Return the [X, Y] coordinate for the center point of the cell that contains the specified text.  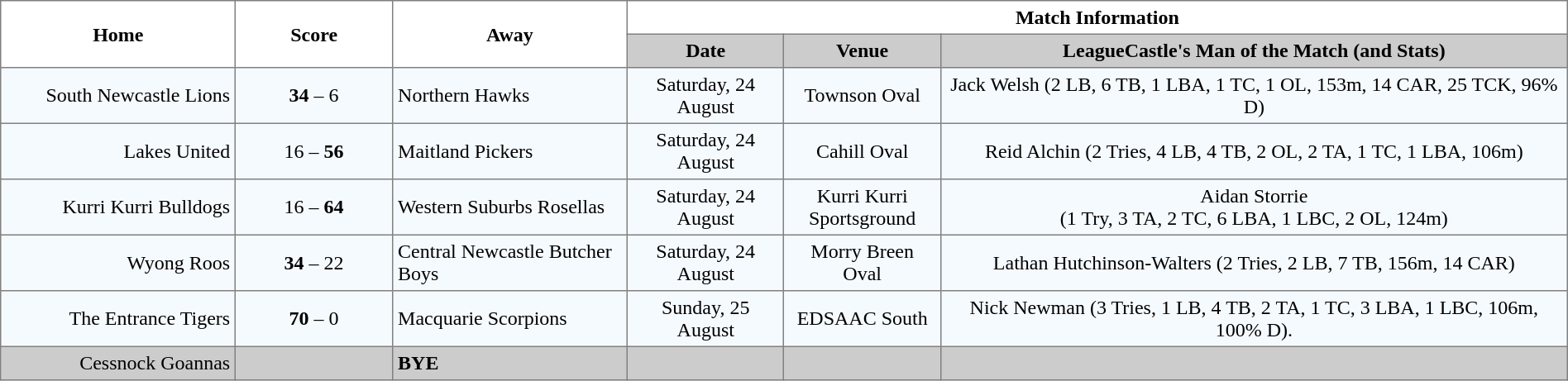
Lakes United [118, 151]
Home [118, 35]
16 – 56 [314, 151]
LeagueCastle's Man of the Match (and Stats) [1254, 50]
Macquarie Scorpions [509, 319]
Date [706, 50]
Western Suburbs Rosellas [509, 207]
Morry Breen Oval [862, 263]
Maitland Pickers [509, 151]
Kurri Kurri Sportsground [862, 207]
Cahill Oval [862, 151]
Jack Welsh (2 LB, 6 TB, 1 LBA, 1 TC, 1 OL, 153m, 14 CAR, 25 TCK, 96% D) [1254, 96]
34 – 6 [314, 96]
Match Information [1098, 17]
Northern Hawks [509, 96]
Central Newcastle Butcher Boys [509, 263]
Away [509, 35]
Kurri Kurri Bulldogs [118, 207]
South Newcastle Lions [118, 96]
70 – 0 [314, 319]
Sunday, 25 August [706, 319]
Reid Alchin (2 Tries, 4 LB, 4 TB, 2 OL, 2 TA, 1 TC, 1 LBA, 106m) [1254, 151]
Venue [862, 50]
Wyong Roos [118, 263]
Nick Newman (3 Tries, 1 LB, 4 TB, 2 TA, 1 TC, 3 LBA, 1 LBC, 106m, 100% D). [1254, 319]
Aidan Storrie (1 Try, 3 TA, 2 TC, 6 LBA, 1 LBC, 2 OL, 124m) [1254, 207]
Cessnock Goannas [118, 363]
Score [314, 35]
Townson Oval [862, 96]
34 – 22 [314, 263]
EDSAAC South [862, 319]
BYE [509, 363]
16 – 64 [314, 207]
The Entrance Tigers [118, 319]
Lathan Hutchinson-Walters (2 Tries, 2 LB, 7 TB, 156m, 14 CAR) [1254, 263]
